Capture the cell that displays the provided text and extract its (x, y) central coordinate. 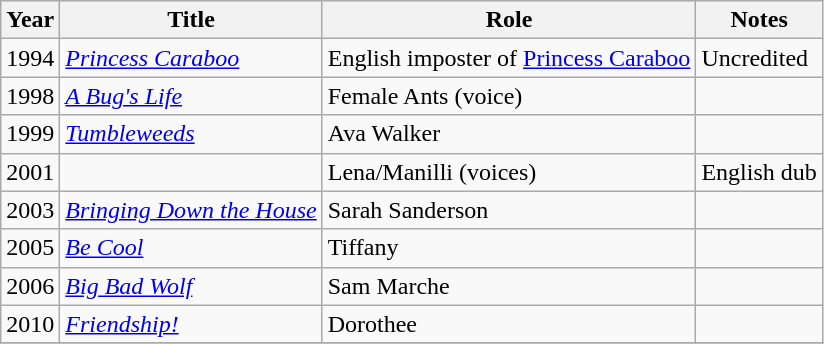
Role (509, 20)
Dorothee (509, 324)
1999 (30, 134)
Sam Marche (509, 286)
Sarah Sanderson (509, 210)
2001 (30, 172)
Tumbleweeds (191, 134)
1994 (30, 58)
Friendship! (191, 324)
2003 (30, 210)
Tiffany (509, 248)
2010 (30, 324)
Ava Walker (509, 134)
Lena/Manilli (voices) (509, 172)
Princess Caraboo (191, 58)
2005 (30, 248)
Be Cool (191, 248)
Bringing Down the House (191, 210)
English imposter of Princess Caraboo (509, 58)
A Bug's Life (191, 96)
Uncredited (759, 58)
1998 (30, 96)
Year (30, 20)
Big Bad Wolf (191, 286)
2006 (30, 286)
Title (191, 20)
English dub (759, 172)
Notes (759, 20)
Female Ants (voice) (509, 96)
